Return [x, y] of the center of cell containing provided text 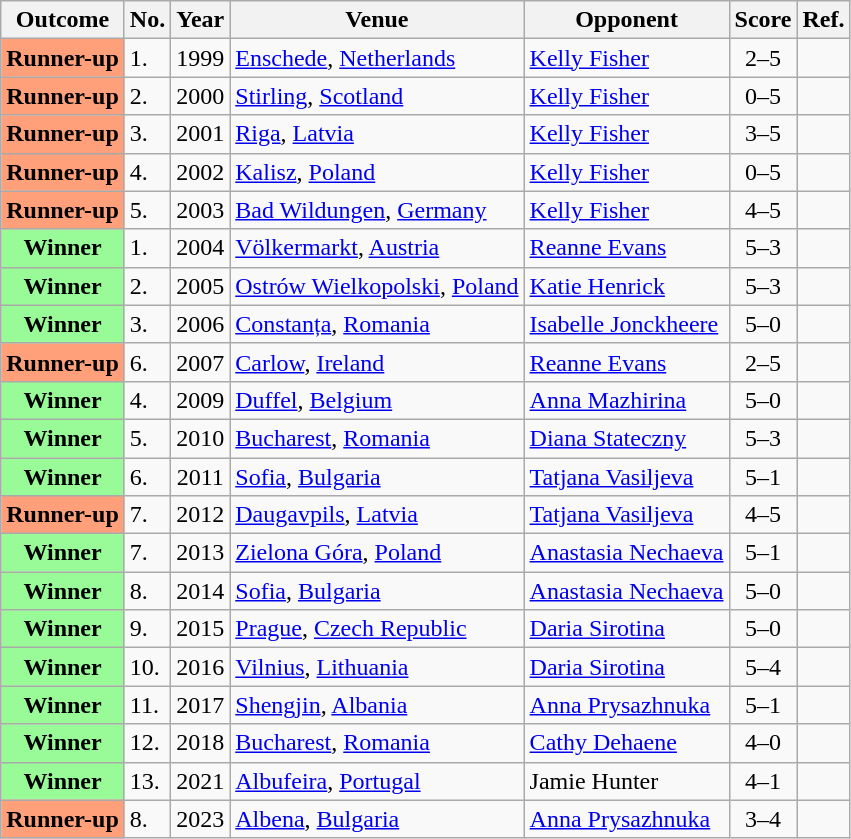
2013 [200, 553]
Score [763, 20]
4–0 [763, 743]
Prague, Czech Republic [377, 629]
Riga, Latvia [377, 134]
Duffel, Belgium [377, 400]
2011 [200, 477]
2004 [200, 248]
13. [147, 781]
2005 [200, 286]
Vilnius, Lithuania [377, 667]
2001 [200, 134]
Katie Henrick [626, 286]
Kalisz, Poland [377, 172]
Daugavpils, Latvia [377, 515]
2003 [200, 210]
Anna Mazhirina [626, 400]
2021 [200, 781]
11. [147, 705]
2017 [200, 705]
3–5 [763, 134]
4–1 [763, 781]
Ostrów Wielkopolski, Poland [377, 286]
12. [147, 743]
Diana Stateczny [626, 438]
Constanța, Romania [377, 324]
Venue [377, 20]
Shengjin, Albania [377, 705]
2010 [200, 438]
Cathy Dehaene [626, 743]
2016 [200, 667]
Bad Wildungen, Germany [377, 210]
3–4 [763, 819]
Zielona Góra, Poland [377, 553]
No. [147, 20]
Outcome [63, 20]
Völkermarkt, Austria [377, 248]
2000 [200, 96]
2014 [200, 591]
2002 [200, 172]
2006 [200, 324]
2012 [200, 515]
Opponent [626, 20]
Stirling, Scotland [377, 96]
1999 [200, 58]
Ref. [824, 20]
Albena, Bulgaria [377, 819]
2018 [200, 743]
Isabelle Jonckheere [626, 324]
5–4 [763, 667]
2007 [200, 362]
Enschede, Netherlands [377, 58]
Carlow, Ireland [377, 362]
2023 [200, 819]
2009 [200, 400]
9. [147, 629]
Year [200, 20]
10. [147, 667]
Albufeira, Portugal [377, 781]
Jamie Hunter [626, 781]
2015 [200, 629]
